For the text-containing cell, return its midpoint in (x, y) coordinate format. 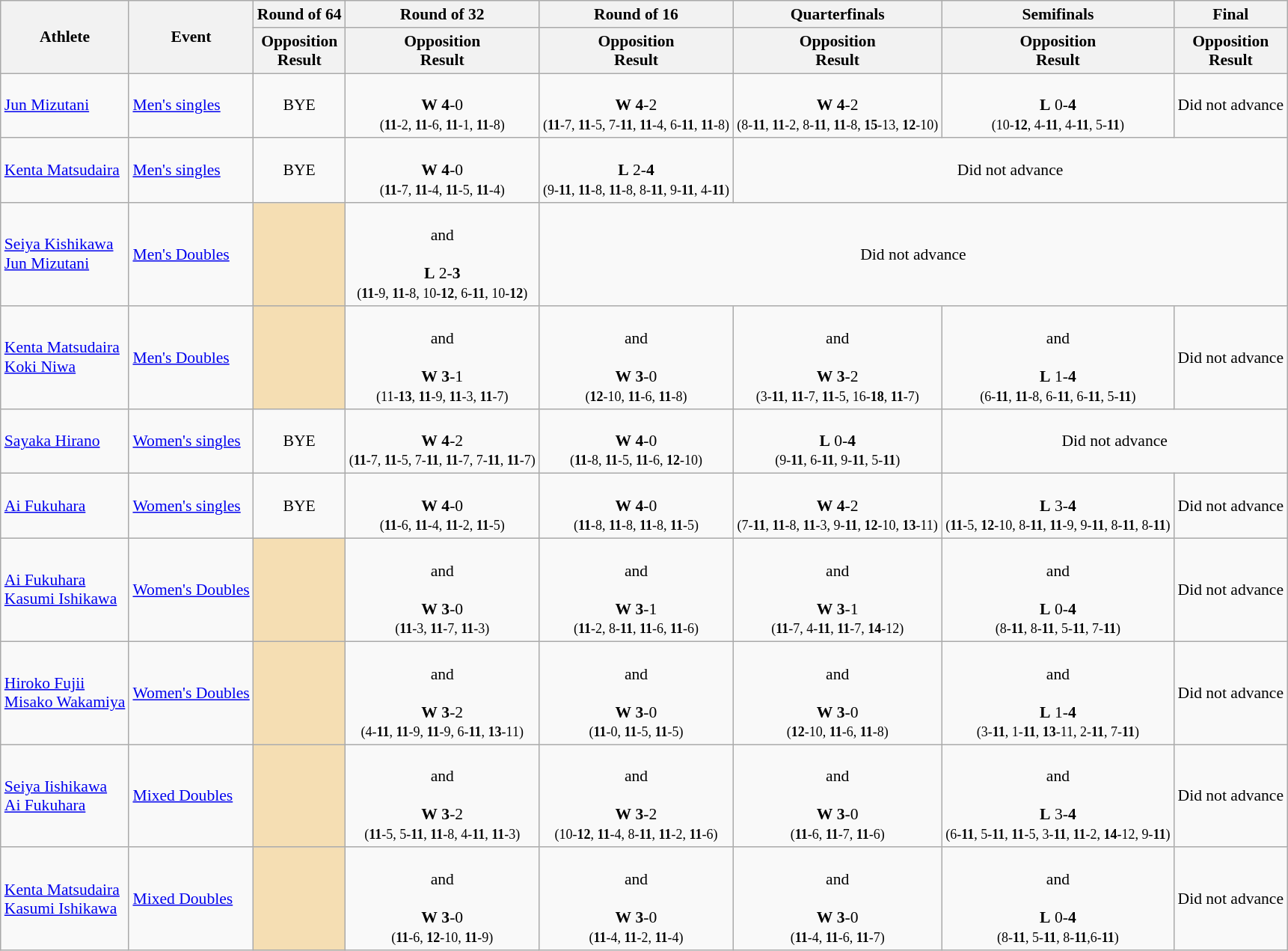
andW 3-0(11-3, 11-7, 11-3) (443, 590)
andW 3-2(10-12, 11-4, 8-11, 11-2, 11-6) (636, 796)
L 2-4(9-11, 11-8, 11-8, 8-11, 9-11, 4-11) (636, 171)
andW 3-0(11-6, 11-7, 11-6) (838, 796)
Round of 16 (636, 14)
andL 1-4(3-11, 1-11, 13-11, 2-11, 7-11) (1058, 693)
andW 3-1(11-7, 4-11, 11-7, 14-12) (838, 590)
andL 3-4(6-11, 5-11, 11-5, 3-11, 11-2, 14-12, 9-11) (1058, 796)
Final (1230, 14)
andW 3-2(11-5, 5-11, 11-8, 4-11, 11-3) (443, 796)
Round of 64 (299, 14)
Kenta MatsudairaKoki Niwa (65, 358)
andW 3-0(11-6, 12-10, 11-9) (443, 899)
W 4-0(11-8, 11-8, 11-8, 11-5) (636, 506)
W 4-0(11-2, 11-6, 11-1, 11-8) (443, 106)
andW 3-2(4-11, 11-9, 11-9, 6-11, 13-11) (443, 693)
W 4-2(8-11, 11-2, 8-11, 11-8, 15-13, 12-10) (838, 106)
L 0-4(9-11, 6-11, 9-11, 5-11) (838, 441)
Seiya KishikawaJun Mizutani (65, 254)
Semifinals (1058, 14)
andW 3-0(11-4, 11-2, 11-4) (636, 899)
andL 0-4(8-11, 5-11, 8-11,6-11) (1058, 899)
W 4-0(11-7, 11-4, 11-5, 11-4) (443, 171)
andW 3-0(11-0, 11-5, 11-5) (636, 693)
Athlete (65, 37)
andL 1-4(6-11, 11-8, 6-11, 6-11, 5-11) (1058, 358)
W 4-0(11-8, 11-5, 11-6, 12-10) (636, 441)
Kenta Matsudaira (65, 171)
Sayaka Hirano (65, 441)
andL 0-4(8-11, 8-11, 5-11, 7-11) (1058, 590)
Hiroko FujiiMisako Wakamiya (65, 693)
W 4-2(11-7, 11-5, 7-11, 11-4, 6-11, 11-8) (636, 106)
Kenta MatsudairaKasumi Ishikawa (65, 899)
andW 3-1(11-2, 8-11, 11-6, 11-6) (636, 590)
andW 3-1(11-13, 11-9, 11-3, 11-7) (443, 358)
andW 3-0(11-4, 11-6, 11-7) (838, 899)
Quarterfinals (838, 14)
Round of 32 (443, 14)
Ai FukuharaKasumi Ishikawa (65, 590)
L 3-4(11-5, 12-10, 8-11, 11-9, 9-11, 8-11, 8-11) (1058, 506)
Event (191, 37)
W 4-2(7-11, 11-8, 11-3, 9-11, 12-10, 13-11) (838, 506)
W 4-2(11-7, 11-5, 7-11, 11-7, 7-11, 11-7) (443, 441)
L 0-4(10-12, 4-11, 4-11, 5-11) (1058, 106)
andW 3-2(3-11, 11-7, 11-5, 16-18, 11-7) (838, 358)
andL 2-3(11-9, 11-8, 10-12, 6-11, 10-12) (443, 254)
Jun Mizutani (65, 106)
Ai Fukuhara (65, 506)
Seiya IishikawaAi Fukuhara (65, 796)
W 4-0(11-6, 11-4, 11-2, 11-5) (443, 506)
